Locate the cell with the specified text and output its [x, y] center coordinate. 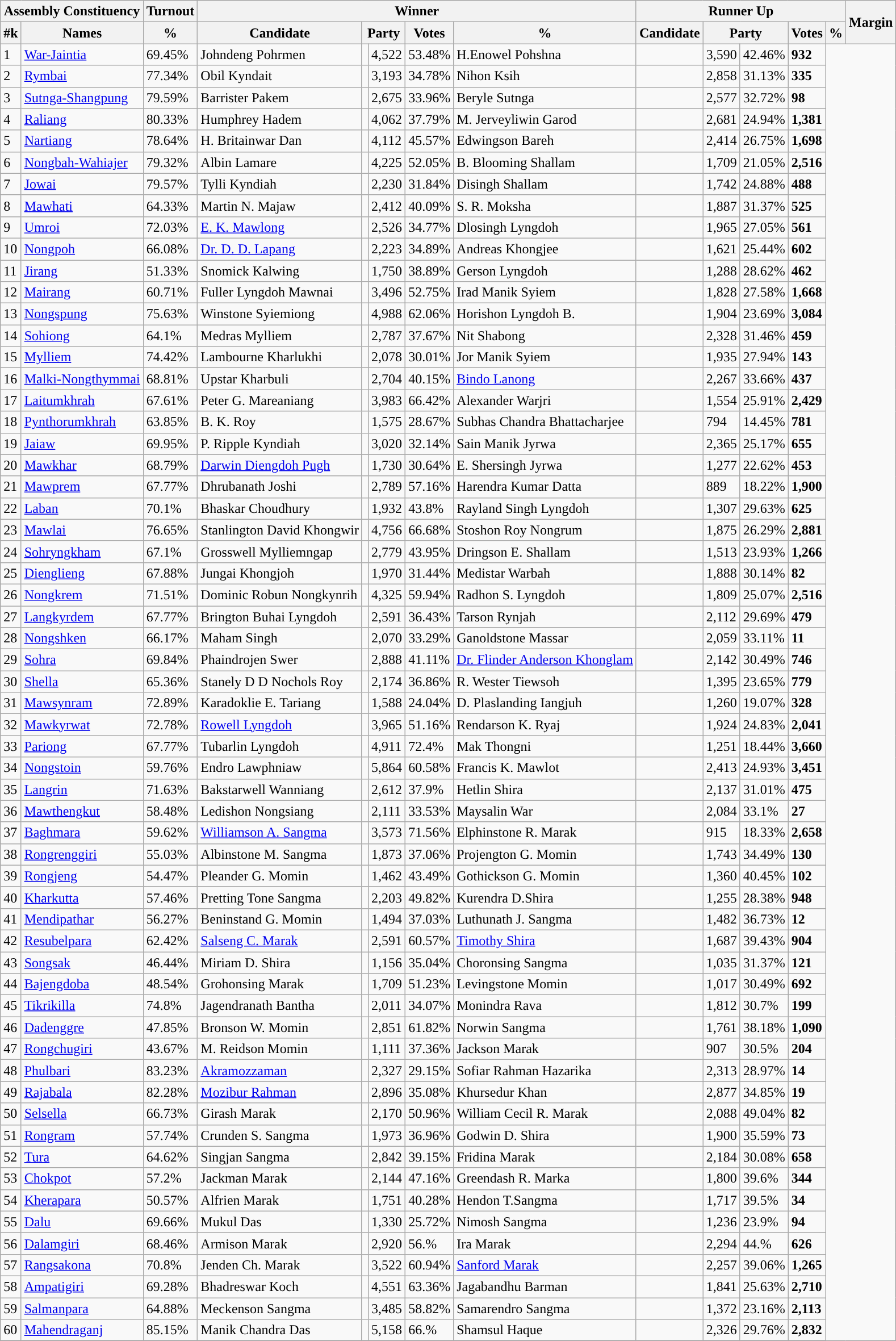
Jackman Marak [280, 1179]
13 [11, 314]
15 [11, 357]
794 [721, 422]
39.06% [764, 1265]
2,041 [807, 725]
Choronsing Sangma [545, 963]
32 [11, 725]
1,277 [721, 465]
72.4% [429, 746]
65.36% [170, 682]
Crunden S. Sangma [280, 1135]
Endro Lawphniaw [280, 768]
1,395 [721, 682]
658 [807, 1157]
28.38% [764, 897]
62.06% [429, 314]
66.08% [170, 249]
1,090 [807, 1027]
33.11% [764, 638]
16 [11, 379]
204 [807, 1049]
Luthunath J. Sangma [545, 919]
2,084 [721, 811]
72.89% [170, 703]
Nartiang [82, 141]
35.04% [429, 963]
Jackson Marak [545, 1049]
34.77% [429, 227]
24.93% [764, 768]
44 [11, 984]
Irad Manik Syiem [545, 293]
32.72% [764, 98]
1,513 [721, 552]
2,787 [387, 336]
Projengton G. Momin [545, 854]
Peter G. Mareaniang [280, 400]
3,020 [387, 444]
1,265 [807, 1265]
29.15% [429, 1071]
Ampatigiri [82, 1286]
47 [11, 1049]
48.54% [170, 984]
18.33% [764, 833]
Mawprem [82, 487]
H.Enowel Pohshna [545, 55]
E. Shersingh Jyrwa [545, 465]
40.28% [429, 1200]
25.44% [764, 249]
2,328 [721, 336]
70.8% [170, 1265]
Assembly Constituency [72, 11]
51.23% [429, 984]
Kurendra D.Shira [545, 897]
Turnout [170, 11]
1,750 [387, 271]
1,575 [387, 422]
39.43% [764, 941]
36.73% [764, 919]
130 [807, 854]
4,325 [387, 595]
5 [11, 141]
Snomick Kalwing [280, 271]
2,059 [721, 638]
67.61% [170, 400]
23.16% [764, 1308]
462 [807, 271]
1,698 [807, 141]
34.07% [429, 1006]
Mawhati [82, 206]
Miriam D. Shira [280, 963]
1,554 [721, 400]
63.36% [429, 1286]
Resubelpara [82, 941]
2,327 [387, 1071]
45 [11, 1006]
39.15% [429, 1157]
Barrister Pakem [280, 98]
58.82% [429, 1308]
2,789 [387, 487]
Subhas Chandra Bhattacharjee [545, 422]
Bronson W. Momin [280, 1027]
2,142 [721, 660]
3,451 [807, 768]
6 [11, 162]
37.9% [429, 789]
49 [11, 1092]
36.43% [429, 616]
328 [807, 703]
479 [807, 616]
48 [11, 1071]
31.01% [764, 789]
Girash Marak [280, 1114]
29.69% [764, 616]
3,590 [721, 55]
Pariong [82, 746]
64.62% [170, 1157]
31.84% [429, 184]
4,112 [387, 141]
57.74% [170, 1135]
63.85% [170, 422]
D. Plaslanding Iangjuh [545, 703]
2,113 [807, 1308]
43.95% [429, 552]
43.49% [429, 876]
79.32% [170, 162]
3,485 [387, 1308]
2,832 [807, 1330]
7 [11, 184]
68.46% [170, 1243]
59.76% [170, 768]
Winner [417, 11]
57 [11, 1265]
4,988 [387, 314]
70.1% [170, 508]
Dringson E. Shallam [545, 552]
8 [11, 206]
64.33% [170, 206]
2 [11, 76]
2,920 [387, 1243]
80.33% [170, 119]
2,184 [721, 1157]
34.85% [764, 1092]
Phaindrojen Swer [280, 660]
4,551 [387, 1286]
2,658 [807, 833]
28 [11, 638]
Medras Mylliem [280, 336]
58.48% [170, 811]
66.68% [429, 530]
1,266 [807, 552]
Edwingson Bareh [545, 141]
66.73% [170, 1114]
24.83% [764, 725]
35 [11, 789]
Sohiong [82, 336]
Sohryngkham [82, 552]
31.46% [764, 336]
40.15% [429, 379]
102 [807, 876]
1,904 [721, 314]
Grohonsing Marak [280, 984]
27.05% [764, 227]
1,288 [721, 271]
Akramozzaman [280, 1071]
602 [807, 249]
143 [807, 357]
66.42% [429, 400]
3,965 [387, 725]
625 [807, 508]
Rayland Singh Lyngdoh [545, 508]
Rangsakona [82, 1265]
60.57% [429, 941]
51.16% [429, 725]
Ganoldstone Massar [545, 638]
76.65% [170, 530]
2,413 [721, 768]
33.29% [429, 638]
Jenden Ch. Marak [280, 1265]
2,710 [807, 1286]
Kherapara [82, 1200]
Dalamgiri [82, 1243]
Malki-Nongthymmai [82, 379]
51.33% [170, 271]
1,932 [387, 508]
Albinstone M. Sangma [280, 854]
2,429 [807, 400]
2,294 [721, 1243]
34.49% [764, 854]
41 [11, 919]
Sain Manik Jyrwa [545, 444]
Nit Shabong [545, 336]
5,864 [387, 768]
69.45% [170, 55]
Lambourne Kharlukhi [280, 357]
1,935 [721, 357]
37.06% [429, 854]
24.88% [764, 184]
Mozibur Rahman [280, 1092]
72.78% [170, 725]
Jagendranath Bantha [280, 1006]
Meckenson Sangma [280, 1308]
2,313 [721, 1071]
37 [11, 833]
781 [807, 422]
Jor Manik Syiem [545, 357]
Mawthengkut [82, 811]
Umroi [82, 227]
S. R. Moksha [545, 206]
War-Jaintia [82, 55]
Rongchugiri [82, 1049]
26.29% [764, 530]
3,573 [387, 833]
932 [807, 55]
53 [11, 1179]
38.18% [764, 1027]
1,255 [721, 897]
Nongkrem [82, 595]
37.36% [429, 1049]
Laban [82, 508]
626 [807, 1243]
59 [11, 1308]
Salseng C. Marak [280, 941]
E. K. Mawlong [280, 227]
85.15% [170, 1330]
H. Britainwar Dan [280, 141]
71.63% [170, 789]
M. Reidson Momin [280, 1049]
Darwin Diengdoh Pugh [280, 465]
98 [807, 98]
Maham Singh [280, 638]
2,612 [387, 789]
30.14% [764, 573]
1,761 [721, 1027]
Runner Up [740, 11]
41.11% [429, 660]
Sohra [82, 660]
Bajengdoba [82, 984]
39 [11, 876]
Jagabandhu Barman [545, 1286]
Tura [82, 1157]
William Cecil R. Marak [545, 1114]
Selsella [82, 1114]
2,223 [387, 249]
17 [11, 400]
915 [721, 833]
47.16% [429, 1179]
2,851 [387, 1027]
2,203 [387, 897]
1,887 [721, 206]
Songsak [82, 963]
561 [807, 227]
2,412 [387, 206]
40.09% [429, 206]
44.% [764, 1243]
525 [807, 206]
45.57% [429, 141]
Harendra Kumar Datta [545, 487]
Tubarlin Lyngdoh [280, 746]
25.63% [764, 1286]
Tylli Kyndiah [280, 184]
28.97% [764, 1071]
Nongstoin [82, 768]
Radhon S. Lyngdoh [545, 595]
3,983 [387, 400]
Gothickson G. Momin [545, 876]
67.88% [170, 573]
2,877 [721, 1092]
199 [807, 1006]
36.96% [429, 1135]
64.1% [170, 336]
4,522 [387, 55]
Jaiaw [82, 444]
72.03% [170, 227]
Horishon Lyngdoh B. [545, 314]
Humphrey Hadem [280, 119]
Bhadreswar Koch [280, 1286]
Upstar Kharbuli [280, 379]
Margin [870, 22]
Armison Marak [280, 1243]
82.28% [170, 1092]
Sofiar Rahman Hazarika [545, 1071]
27.58% [764, 293]
3,660 [807, 746]
31 [11, 703]
2,414 [721, 141]
B. Blooming Shallam [545, 162]
58 [11, 1286]
25.91% [764, 400]
Sanford Marak [545, 1265]
69.28% [170, 1286]
2,070 [387, 638]
3,084 [807, 314]
4 [11, 119]
Jungai Khongjoh [280, 573]
Levingstone Momin [545, 984]
1,494 [387, 919]
68.79% [170, 465]
344 [807, 1179]
49.82% [429, 897]
Mawlai [82, 530]
1,828 [721, 293]
33.53% [429, 811]
655 [807, 444]
50.57% [170, 1200]
692 [807, 984]
1,742 [721, 184]
25.07% [764, 595]
2,111 [387, 811]
Godwin D. Shira [545, 1135]
1,730 [387, 465]
Mylliem [82, 357]
71.56% [429, 833]
5,158 [387, 1330]
1,017 [721, 984]
Dhrubanath Joshi [280, 487]
2,078 [387, 357]
Baghmara [82, 833]
Mukul Das [280, 1222]
20 [11, 465]
30.64% [429, 465]
33.66% [764, 379]
1,751 [387, 1200]
36 [11, 811]
4,225 [387, 162]
1,924 [721, 725]
Stoshon Roy Nongrum [545, 530]
29.63% [764, 508]
1,330 [387, 1222]
1,482 [721, 919]
Stanlington David Khongwir [280, 530]
67.1% [170, 552]
60.71% [170, 293]
1,973 [387, 1135]
1,260 [721, 703]
30.5% [764, 1049]
46 [11, 1027]
50.96% [429, 1114]
2,896 [387, 1092]
Pleander G. Momin [280, 876]
1,462 [387, 876]
69.95% [170, 444]
31.44% [429, 573]
35.59% [764, 1135]
42 [11, 941]
28.67% [429, 422]
Dadenggre [82, 1027]
4,756 [387, 530]
60.94% [429, 1265]
Chokpot [82, 1179]
38 [11, 854]
Kharkutta [82, 897]
68.81% [170, 379]
Shamsul Haque [545, 1330]
Alexander Warjri [545, 400]
488 [807, 184]
25.72% [429, 1222]
43 [11, 963]
1,970 [387, 573]
1,236 [721, 1222]
53.48% [429, 55]
Mendipathar [82, 919]
Hetlin Shira [545, 789]
Winstone Syiemiong [280, 314]
Nongspung [82, 314]
Ledishon Nongsiang [280, 811]
56 [11, 1243]
2,526 [387, 227]
1,841 [721, 1286]
Rowell Lyngdoh [280, 725]
32.14% [429, 444]
Raliang [82, 119]
Martin N. Majaw [280, 206]
1,743 [721, 854]
40 [11, 897]
2,704 [387, 379]
3,193 [387, 76]
2,577 [721, 98]
Fuller Lyngdoh Mawnai [280, 293]
Norwin Sangma [545, 1027]
34.78% [429, 76]
3 [11, 98]
1,156 [387, 963]
37.03% [429, 919]
2,144 [387, 1179]
60 [11, 1330]
R. Wester Tiewsoh [545, 682]
2,779 [387, 552]
33.1% [764, 811]
Nihon Ksih [545, 76]
Medistar Warbah [545, 573]
Sutnga-Shangpung [82, 98]
1,800 [721, 1179]
4,062 [387, 119]
59.94% [429, 595]
75.63% [170, 314]
Mak Thongni [545, 746]
46.44% [170, 963]
Dalu [82, 1222]
2,170 [387, 1114]
2,137 [721, 789]
Khursedur Khan [545, 1092]
60.58% [429, 768]
B. K. Roy [280, 422]
459 [807, 336]
30.01% [429, 357]
Salmanpara [82, 1308]
Williamson A. Sangma [280, 833]
Singjan Sangma [280, 1157]
2,112 [721, 616]
24.04% [429, 703]
889 [721, 487]
Gerson Lyngdoh [545, 271]
1,307 [721, 508]
437 [807, 379]
74.42% [170, 357]
52.75% [429, 293]
62.42% [170, 941]
Jowai [82, 184]
77.34% [170, 76]
33.96% [429, 98]
49.04% [764, 1114]
Laitumkhrah [82, 400]
47.85% [170, 1027]
Mawsynram [82, 703]
21 [11, 487]
54 [11, 1200]
42.46% [764, 55]
Rajabala [82, 1092]
948 [807, 897]
51 [11, 1135]
39.6% [764, 1179]
1,965 [721, 227]
23.69% [764, 314]
24.94% [764, 119]
2,326 [721, 1330]
Fridina Marak [545, 1157]
1,812 [721, 1006]
26 [11, 595]
37.79% [429, 119]
Bindo Lanong [545, 379]
Grosswell Mylliemngap [280, 552]
18 [11, 422]
1,360 [721, 876]
61.82% [429, 1027]
2,675 [387, 98]
Mawkyrwat [82, 725]
54.47% [170, 876]
M. Jerveyliwin Garod [545, 119]
Mawkhar [82, 465]
57.46% [170, 897]
Dominic Robun Nongkynrih [280, 595]
2,267 [721, 379]
Hendon T.Sangma [545, 1200]
Alfrien Marak [280, 1200]
1,621 [721, 249]
52.05% [429, 162]
121 [807, 963]
Nongpoh [82, 249]
29.76% [764, 1330]
Rongjeng [82, 876]
1,381 [807, 119]
55 [11, 1222]
Rymbai [82, 76]
1,251 [721, 746]
Johndeng Pohrmen [280, 55]
40.45% [764, 876]
23.9% [764, 1222]
Albin Lamare [280, 162]
1,809 [721, 595]
Tikrikilla [82, 1006]
Dlosingh Lyngdoh [545, 227]
83.23% [170, 1071]
Stanely D D Nochols Roy [280, 682]
57.16% [429, 487]
36.86% [429, 682]
335 [807, 76]
43.67% [170, 1049]
22.62% [764, 465]
Nongshken [82, 638]
33 [11, 746]
779 [807, 682]
26.75% [764, 141]
18.22% [764, 487]
69.84% [170, 660]
Pretting Tone Sangma [280, 897]
38.89% [429, 271]
Obil Kyndait [280, 76]
Brington Buhai Lyngdoh [280, 616]
22 [11, 508]
56.27% [170, 919]
Dr. Flinder Anderson Khonglam [545, 660]
Mairang [82, 293]
55.03% [170, 854]
1,668 [807, 293]
Andreas Khongjee [545, 249]
24 [11, 552]
P. Ripple Kyndiah [280, 444]
19.07% [764, 703]
Dienglieng [82, 573]
Karadoklie E. Tariang [280, 703]
28.62% [764, 271]
23 [11, 530]
Greendash R. Marka [545, 1179]
30 [11, 682]
Manik Chandra Das [280, 1330]
1,111 [387, 1049]
Nongbah-Wahiajer [82, 162]
4,911 [387, 746]
Bakstarwell Wanniang [280, 789]
2,365 [721, 444]
43.8% [429, 508]
Disingh Shallam [545, 184]
Elphinstone R. Marak [545, 833]
#k [11, 33]
746 [807, 660]
1,035 [721, 963]
2,842 [387, 1157]
453 [807, 465]
69.66% [170, 1222]
Monindra Rava [545, 1006]
2,881 [807, 530]
1,372 [721, 1308]
66.17% [170, 638]
Pynthorumkhrah [82, 422]
39.5% [764, 1200]
66.% [429, 1330]
1,717 [721, 1200]
21.05% [764, 162]
1,588 [387, 703]
71.51% [170, 595]
1,687 [721, 941]
Jirang [82, 271]
59.62% [170, 833]
2,888 [387, 660]
50 [11, 1114]
Shella [82, 682]
29 [11, 660]
Ira Marak [545, 1243]
Francis K. Mawlot [545, 768]
14.45% [764, 422]
2,011 [387, 1006]
27.94% [764, 357]
2,858 [721, 76]
Phulbari [82, 1071]
1,873 [387, 854]
Tarson Rynjah [545, 616]
25.17% [764, 444]
25 [11, 573]
94 [807, 1222]
3,496 [387, 293]
23.65% [764, 682]
73 [807, 1135]
9 [11, 227]
37.67% [429, 336]
78.64% [170, 141]
2,088 [721, 1114]
Nimosh Sangma [545, 1222]
34.89% [429, 249]
79.59% [170, 98]
1,888 [721, 573]
Rendarson K. Ryaj [545, 725]
907 [721, 1049]
Samarendro Sangma [545, 1308]
Langrin [82, 789]
Bhaskar Choudhury [280, 508]
23.93% [764, 552]
1 [11, 55]
Timothy Shira [545, 941]
30.7% [764, 1006]
30.08% [764, 1157]
52 [11, 1157]
475 [807, 789]
18.44% [764, 746]
Beninstand G. Momin [280, 919]
Rongram [82, 1135]
10 [11, 249]
Langkyrdem [82, 616]
64.88% [170, 1308]
35.08% [429, 1092]
74.8% [170, 1006]
3,522 [387, 1265]
Dr. D. D. Lapang [280, 249]
Names [82, 33]
56.% [429, 1243]
57.2% [170, 1179]
2,230 [387, 184]
Rongrenggiri [82, 854]
2,257 [721, 1265]
31.13% [764, 76]
2,681 [721, 119]
Maysalin War [545, 811]
Mahendraganj [82, 1330]
79.57% [170, 184]
Beryle Sutnga [545, 98]
2,174 [387, 682]
904 [807, 941]
1,875 [721, 530]
